From the cell containing the given text, extract its center point as (x, y) coordinate. 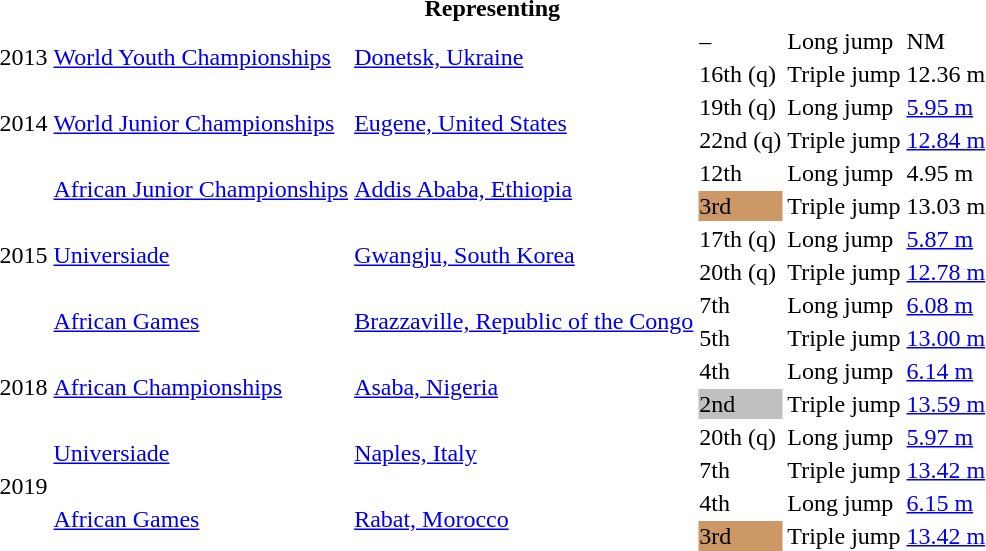
5th (740, 338)
12th (740, 173)
Donetsk, Ukraine (524, 58)
Rabat, Morocco (524, 520)
African Junior Championships (201, 190)
2nd (740, 404)
Asaba, Nigeria (524, 388)
19th (q) (740, 107)
Naples, Italy (524, 454)
Eugene, United States (524, 124)
African Championships (201, 388)
World Youth Championships (201, 58)
22nd (q) (740, 140)
World Junior Championships (201, 124)
Gwangju, South Korea (524, 256)
16th (q) (740, 74)
Brazzaville, Republic of the Congo (524, 322)
Addis Ababa, Ethiopia (524, 190)
– (740, 41)
17th (q) (740, 239)
